Scan for the cell matching the given text and deliver its (X, Y) coordinate at center. 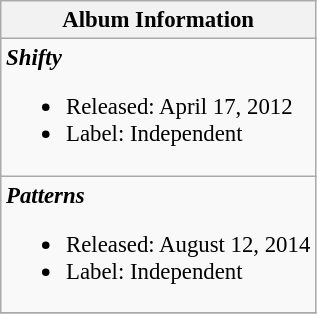
Album Information (158, 20)
PatternsReleased: August 12, 2014Label: Independent (158, 244)
ShiftyReleased: April 17, 2012Label: Independent (158, 108)
